Locate the cell with the specified text and output its (X, Y) center coordinate. 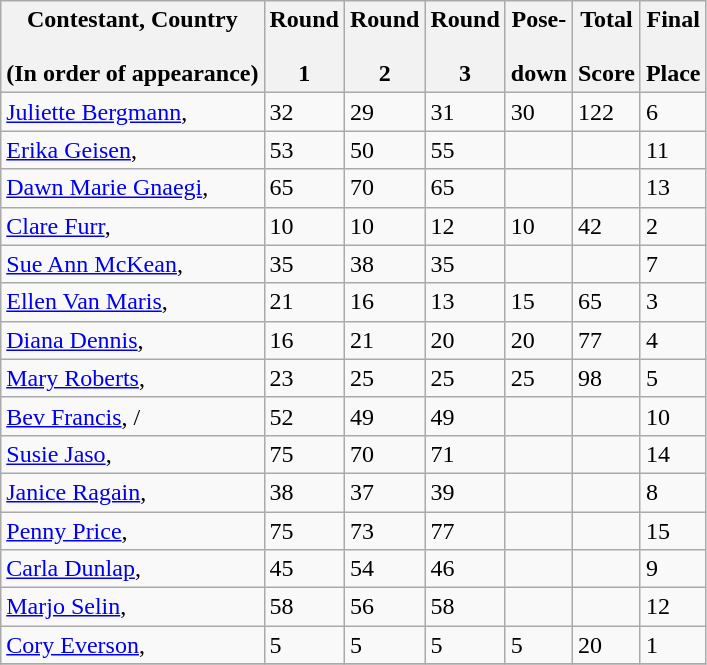
Juliette Bergmann, (132, 112)
Penny Price, (132, 531)
7 (673, 264)
42 (606, 226)
6 (673, 112)
56 (384, 607)
37 (384, 492)
Round2 (384, 47)
11 (673, 150)
54 (384, 569)
Carla Dunlap, (132, 569)
122 (606, 112)
FinalPlace (673, 47)
53 (304, 150)
Mary Roberts, (132, 378)
23 (304, 378)
73 (384, 531)
32 (304, 112)
Susie Jaso, (132, 454)
Round3 (465, 47)
TotalScore (606, 47)
29 (384, 112)
3 (673, 302)
Contestant, Country(In order of appearance) (132, 47)
Dawn Marie Gnaegi, (132, 188)
39 (465, 492)
14 (673, 454)
Janice Ragain, (132, 492)
55 (465, 150)
9 (673, 569)
30 (538, 112)
46 (465, 569)
31 (465, 112)
Diana Dennis, (132, 340)
1 (673, 645)
8 (673, 492)
Ellen Van Maris, (132, 302)
50 (384, 150)
4 (673, 340)
Pose-down (538, 47)
71 (465, 454)
Round1 (304, 47)
98 (606, 378)
Erika Geisen, (132, 150)
52 (304, 416)
Bev Francis, / (132, 416)
2 (673, 226)
Marjo Selin, (132, 607)
Sue Ann McKean, (132, 264)
Cory Everson, (132, 645)
Clare Furr, (132, 226)
45 (304, 569)
